Provide the (x, y) coordinate of the cell's center where the given text is located.  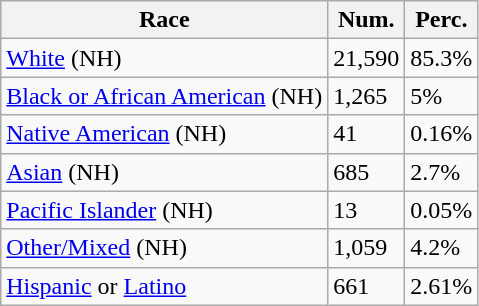
85.3% (442, 58)
Other/Mixed (NH) (164, 248)
4.2% (442, 248)
2.61% (442, 286)
0.05% (442, 210)
685 (366, 172)
1,265 (366, 96)
Race (164, 20)
Native American (NH) (164, 134)
41 (366, 134)
White (NH) (164, 58)
13 (366, 210)
Perc. (442, 20)
Pacific Islander (NH) (164, 210)
21,590 (366, 58)
5% (442, 96)
1,059 (366, 248)
Hispanic or Latino (164, 286)
2.7% (442, 172)
Black or African American (NH) (164, 96)
Num. (366, 20)
0.16% (442, 134)
661 (366, 286)
Asian (NH) (164, 172)
